Search for the cell housing the specified text and yield its (X, Y) center coordinate. 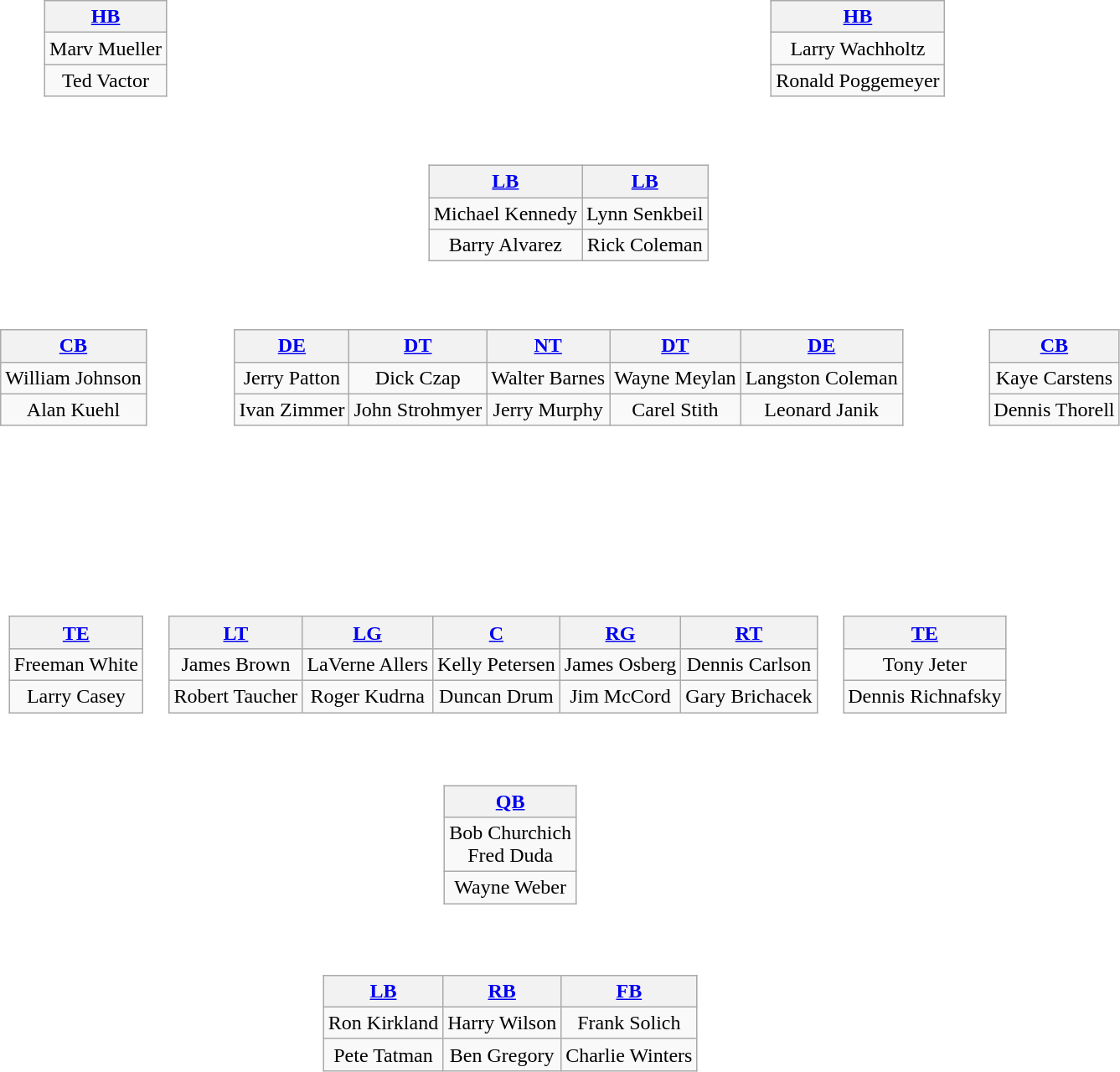
QB (511, 801)
Larry Casey (75, 696)
Ben Gregory (503, 1054)
Kaye Carstens (1054, 378)
Duncan Drum (497, 696)
Dennis Thorell (1054, 410)
Roger Kudrna (368, 696)
C (497, 632)
Jerry Murphy (548, 410)
Dennis Richnafsky (925, 696)
FB (629, 991)
LG (368, 632)
LT LG C RG RT James Brown LaVerne Allers Kelly Petersen James Osberg Dennis Carlson Robert Taucher Roger Kudrna Duncan Drum Jim McCord Gary Brichacek (503, 653)
Kelly Petersen (497, 664)
Robert Taucher (236, 696)
Frank Solich (629, 1023)
Gary Brichacek (749, 696)
Wayne Meylan (675, 378)
LaVerne Allers (368, 664)
Barry Alvarez (505, 245)
Ronald Poggemeyer (858, 80)
Walter Barnes (548, 378)
Leonard Janik (821, 410)
Charlie Winters (629, 1054)
Pete Tatman (383, 1054)
Lynn Senkbeil (645, 214)
Ron Kirkland (383, 1023)
Marv Mueller (106, 49)
William Johnson (74, 378)
LB LB Michael Kennedy Lynn Senkbeil Barry Alvarez Rick Coleman (579, 202)
TE Tony Jeter Dennis Richnafsky (935, 653)
LT (236, 632)
Rick Coleman (645, 245)
James Osberg (620, 664)
Alan Kuehl (74, 410)
Jerry Patton (292, 378)
NT (548, 346)
Tony Jeter (925, 664)
Wayne Weber (511, 888)
RB (503, 991)
Larry Wachholtz (858, 49)
RG (620, 632)
TE Freeman White Larry Casey (86, 653)
Dick Czap (418, 378)
Langston Coleman (821, 378)
Jim McCord (620, 696)
RT (749, 632)
DE DT NT DT DE Jerry Patton Dick Czap Walter Barnes Wayne Meylan Langston Coleman Ivan Zimmer John Strohmyer Jerry Murphy Carel Stith Leonard Janik (579, 367)
James Brown (236, 664)
Michael Kennedy (505, 214)
Bob Churchich Fred Duda (511, 844)
Harry Wilson (503, 1023)
Ivan Zimmer (292, 410)
John Strohmyer (418, 410)
Freeman White (75, 664)
Ted Vactor (106, 80)
Dennis Carlson (749, 664)
QB Bob Churchich Fred Duda Wayne Weber (519, 832)
Carel Stith (675, 410)
